For the text-containing cell, return its midpoint in (x, y) coordinate format. 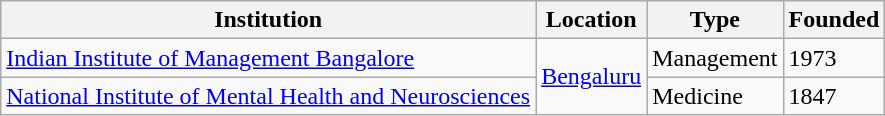
Institution (268, 20)
Founded (834, 20)
1973 (834, 58)
Type (715, 20)
Medicine (715, 96)
Bengaluru (592, 77)
Indian Institute of Management Bangalore (268, 58)
Management (715, 58)
National Institute of Mental Health and Neurosciences (268, 96)
Location (592, 20)
1847 (834, 96)
